Identify which cell holds the provided text, then report its (X, Y) central coordinate. 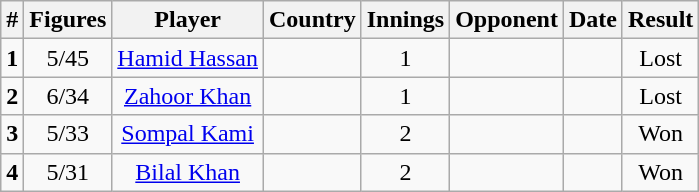
Sompal Kami (188, 134)
Bilal Khan (188, 172)
5/33 (68, 134)
6/34 (68, 96)
Result (660, 20)
Country (312, 20)
Zahoor Khan (188, 96)
Opponent (507, 20)
Figures (68, 20)
3 (12, 134)
Date (592, 20)
Innings (405, 20)
4 (12, 172)
# (12, 20)
5/45 (68, 58)
Hamid Hassan (188, 58)
5/31 (68, 172)
Player (188, 20)
